Determine the [X, Y] coordinate at the center of the cell enclosing the given text.  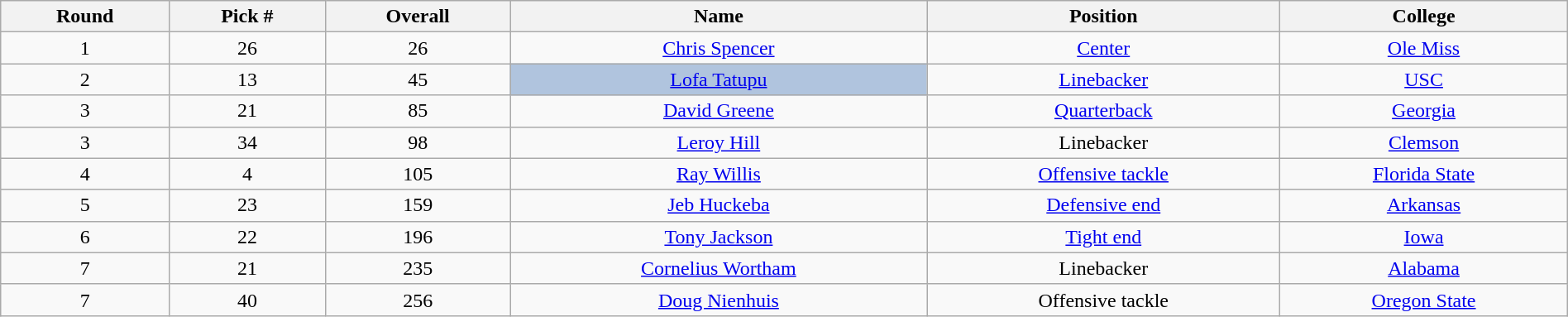
Name [719, 17]
22 [248, 237]
College [1424, 17]
Ole Miss [1424, 48]
23 [248, 205]
13 [248, 79]
Tony Jackson [719, 237]
Chris Spencer [719, 48]
159 [418, 205]
David Greene [719, 111]
Arkansas [1424, 205]
Position [1103, 17]
235 [418, 268]
Center [1103, 48]
45 [418, 79]
Clemson [1424, 142]
Overall [418, 17]
Quarterback [1103, 111]
Leroy Hill [719, 142]
Alabama [1424, 268]
Florida State [1424, 174]
196 [418, 237]
85 [418, 111]
Lofa Tatupu [719, 79]
98 [418, 142]
Ray Willis [719, 174]
105 [418, 174]
Tight end [1103, 237]
Doug Nienhuis [719, 300]
5 [85, 205]
Iowa [1424, 237]
34 [248, 142]
Jeb Huckeba [719, 205]
Defensive end [1103, 205]
Georgia [1424, 111]
Oregon State [1424, 300]
Round [85, 17]
1 [85, 48]
40 [248, 300]
USC [1424, 79]
Pick # [248, 17]
6 [85, 237]
Cornelius Wortham [719, 268]
2 [85, 79]
256 [418, 300]
